For the text-containing cell, return its midpoint in (x, y) coordinate format. 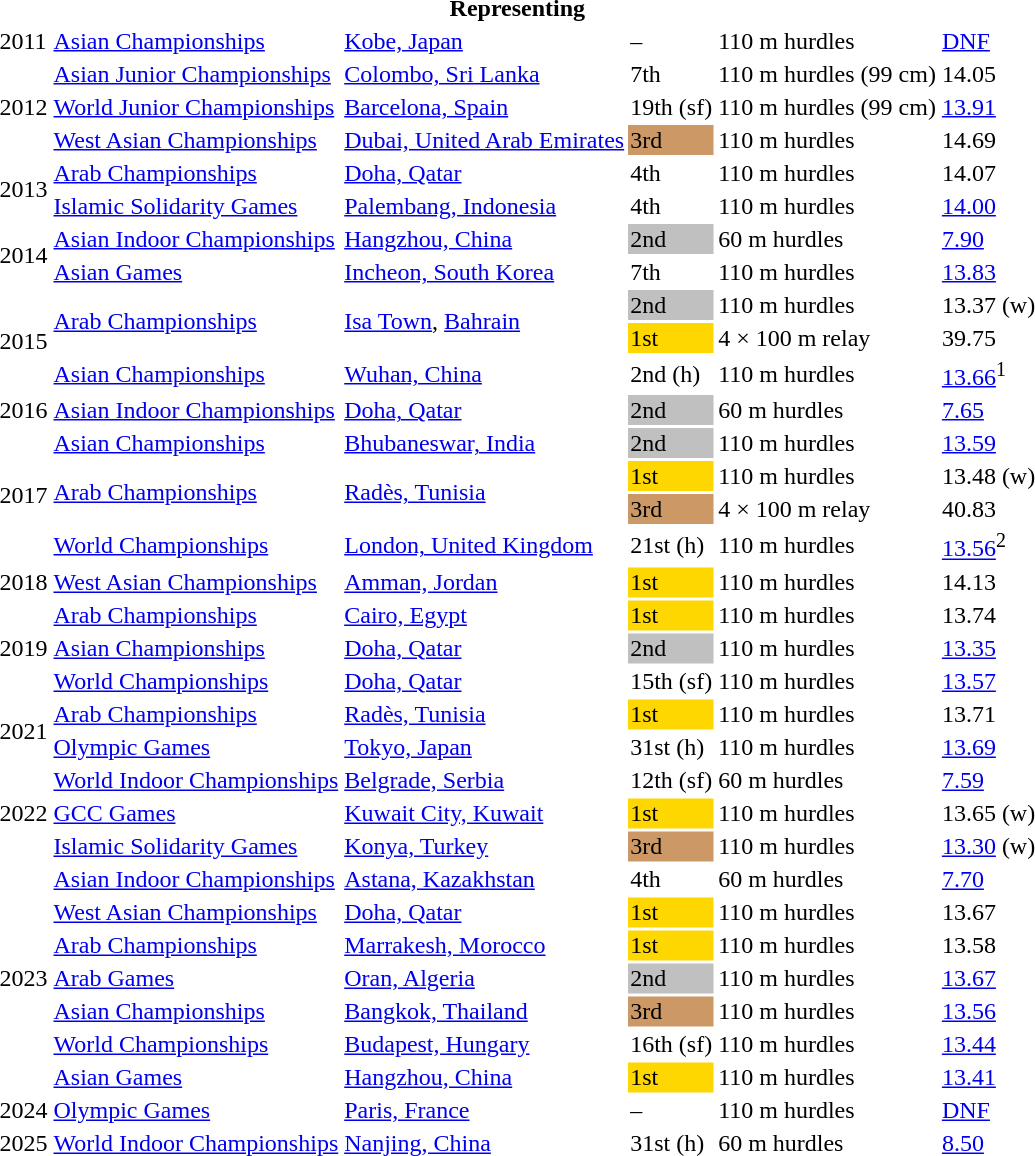
Marrakesh, Morocco (484, 945)
Bhubaneswar, India (484, 443)
Isa Town, Bahrain (484, 322)
16th (sf) (672, 1044)
Bangkok, Thailand (484, 1011)
Asian Junior Championships (196, 74)
Colombo, Sri Lanka (484, 74)
15th (sf) (672, 681)
Paris, France (484, 1110)
Konya, Turkey (484, 846)
Barcelona, Spain (484, 107)
19th (sf) (672, 107)
Wuhan, China (484, 374)
Arab Games (196, 978)
Belgrade, Serbia (484, 780)
London, United Kingdom (484, 545)
2nd (h) (672, 374)
21st (h) (672, 545)
Palembang, Indonesia (484, 206)
Astana, Kazakhstan (484, 879)
Kobe, Japan (484, 41)
Oran, Algeria (484, 978)
World Indoor Championships (196, 780)
Tokyo, Japan (484, 747)
GCC Games (196, 813)
31st (h) (672, 747)
Incheon, South Korea (484, 272)
World Junior Championships (196, 107)
Cairo, Egypt (484, 615)
12th (sf) (672, 780)
Dubai, United Arab Emirates (484, 140)
Budapest, Hungary (484, 1044)
Kuwait City, Kuwait (484, 813)
Amman, Jordan (484, 582)
